Provide the (X, Y) coordinate of the cell's center where the given text is located.  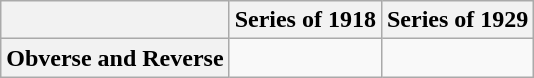
Series of 1918 (305, 20)
Series of 1929 (457, 20)
Obverse and Reverse (115, 58)
